Return (X, Y) of the center of cell containing provided text 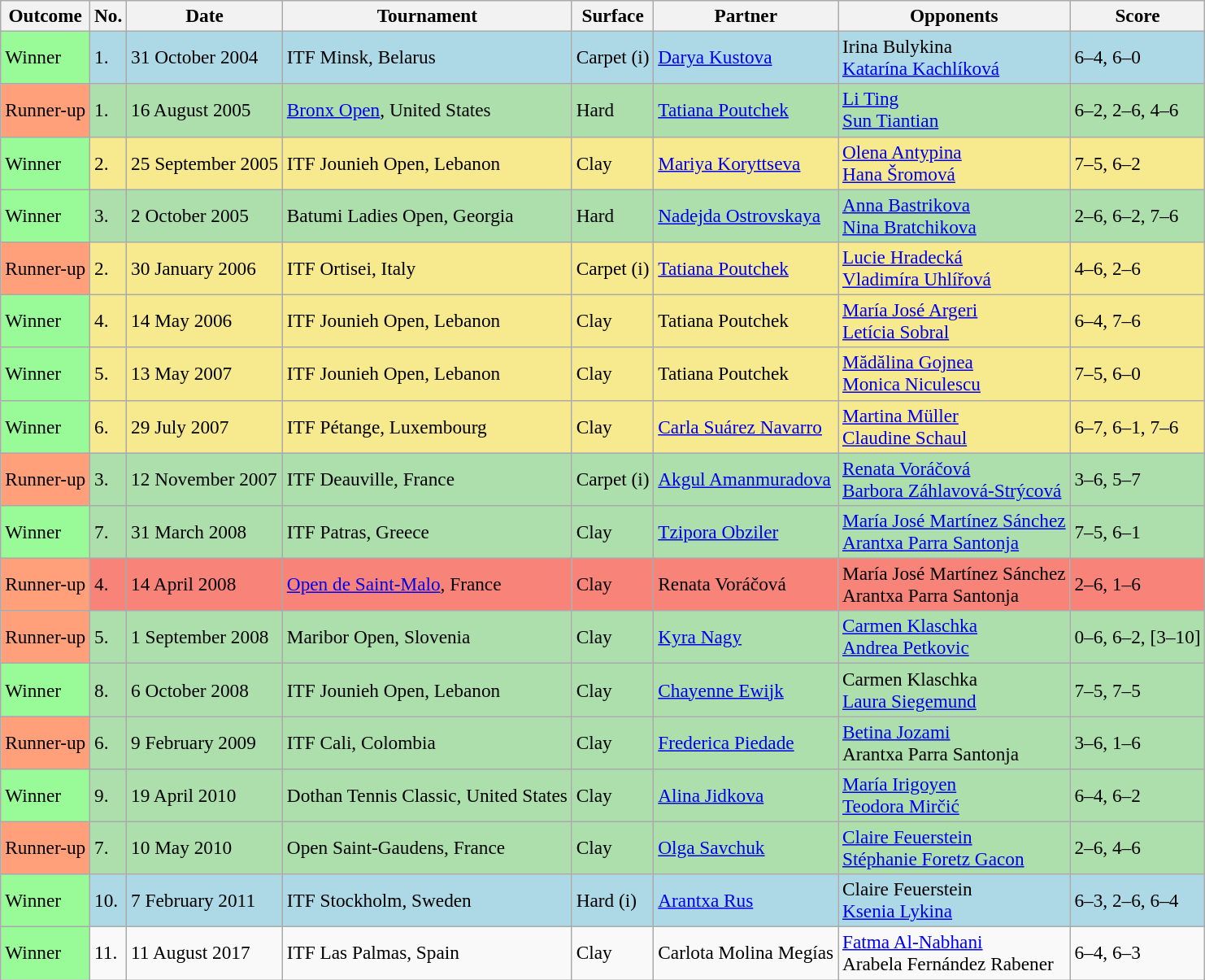
Chayenne Ewijk (746, 690)
11. (109, 953)
4–6, 2–6 (1138, 268)
Alina Jidkova (746, 795)
Dothan Tennis Classic, United States (427, 795)
6–7, 6–1, 7–6 (1138, 426)
Open de Saint-Malo, France (427, 584)
7–5, 6–0 (1138, 374)
7–5, 6–2 (1138, 163)
Claire Feuerstein Stéphanie Foretz Gacon (955, 847)
2–6, 6–2, 7–6 (1138, 215)
ITF Minsk, Belarus (427, 57)
ITF Stockholm, Sweden (427, 901)
Olga Savchuk (746, 847)
29 July 2007 (205, 426)
María Irigoyen Teodora Mirčić (955, 795)
Open Saint-Gaudens, France (427, 847)
3–6, 1–6 (1138, 742)
3–6, 5–7 (1138, 478)
Li Ting Sun Tiantian (955, 111)
Score (1138, 15)
6–4, 6–3 (1138, 953)
Mariya Koryttseva (746, 163)
16 August 2005 (205, 111)
7 February 2011 (205, 901)
ITF Ortisei, Italy (427, 268)
Tzipora Obziler (746, 532)
Irina Bulykina Katarína Kachlíková (955, 57)
ITF Deauville, France (427, 478)
Kyra Nagy (746, 638)
31 October 2004 (205, 57)
Claire Feuerstein Ksenia Lykina (955, 901)
Anna Bastrikova Nina Bratchikova (955, 215)
6–4, 7–6 (1138, 320)
14 May 2006 (205, 320)
Renata Voráčová Barbora Záhlavová-Strýcová (955, 478)
6 October 2008 (205, 690)
6–2, 2–6, 4–6 (1138, 111)
12 November 2007 (205, 478)
No. (109, 15)
31 March 2008 (205, 532)
Nadejda Ostrovskaya (746, 215)
ITF Patras, Greece (427, 532)
Frederica Piedade (746, 742)
30 January 2006 (205, 268)
Carla Suárez Navarro (746, 426)
ITF Cali, Colombia (427, 742)
Betina Jozami Arantxa Parra Santonja (955, 742)
2 October 2005 (205, 215)
Carmen Klaschka Laura Siegemund (955, 690)
Carmen Klaschka Andrea Petkovic (955, 638)
8. (109, 690)
Date (205, 15)
Fatma Al-Nabhani Arabela Fernández Rabener (955, 953)
Maribor Open, Slovenia (427, 638)
Outcome (46, 15)
ITF Pétange, Luxembourg (427, 426)
Opponents (955, 15)
1 September 2008 (205, 638)
6–4, 6–0 (1138, 57)
Arantxa Rus (746, 901)
10. (109, 901)
Lucie Hradecká Vladimíra Uhlířová (955, 268)
14 April 2008 (205, 584)
Batumi Ladies Open, Georgia (427, 215)
Partner (746, 15)
19 April 2010 (205, 795)
6–4, 6–2 (1138, 795)
7–5, 6–1 (1138, 532)
Tournament (427, 15)
Renata Voráčová (746, 584)
Hard (i) (613, 901)
13 May 2007 (205, 374)
Surface (613, 15)
Darya Kustova (746, 57)
0–6, 6–2, [3–10] (1138, 638)
Olena Antypina Hana Šromová (955, 163)
Martina Müller Claudine Schaul (955, 426)
7–5, 7–5 (1138, 690)
Akgul Amanmuradova (746, 478)
María José Argeri Letícia Sobral (955, 320)
Carlota Molina Megías (746, 953)
9. (109, 795)
11 August 2017 (205, 953)
Bronx Open, United States (427, 111)
6–3, 2–6, 6–4 (1138, 901)
10 May 2010 (205, 847)
ITF Las Palmas, Spain (427, 953)
25 September 2005 (205, 163)
Mădălina Gojnea Monica Niculescu (955, 374)
2–6, 1–6 (1138, 584)
2–6, 4–6 (1138, 847)
9 February 2009 (205, 742)
